Pinpoint the cell where the given text exists, returning its [x, y] midpoint coordinate. 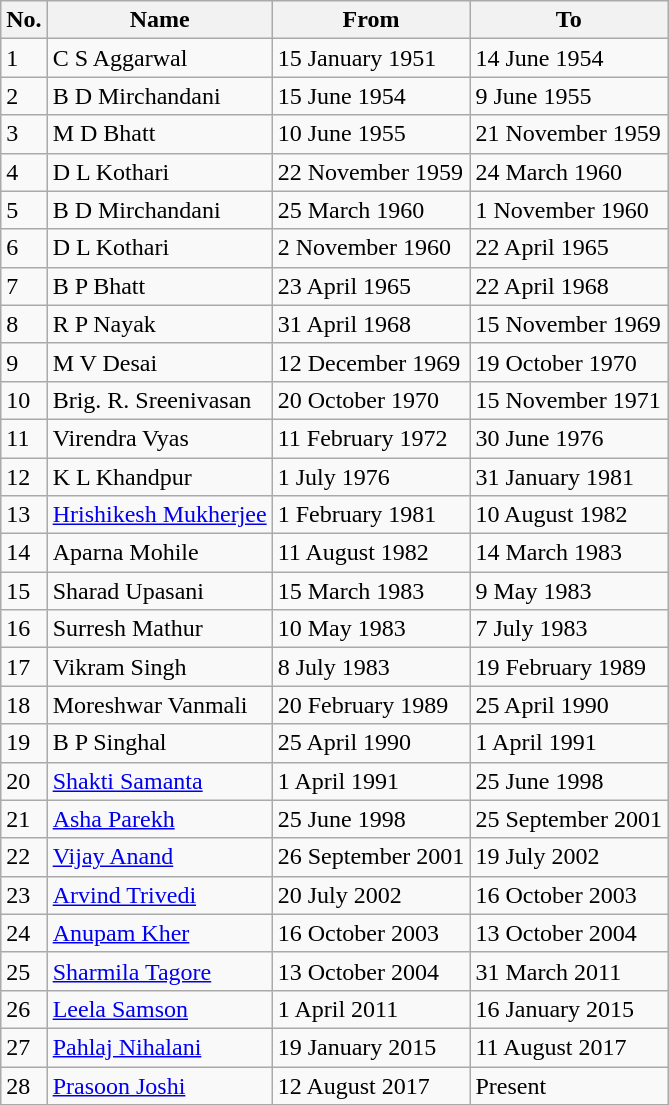
12 December 1969 [371, 362]
1 July 1976 [371, 477]
17 [24, 667]
Brig. R. Sreenivasan [160, 400]
22 November 1959 [371, 172]
10 [24, 400]
28 [24, 1085]
19 [24, 743]
11 August 1982 [371, 553]
11 February 1972 [371, 438]
25 March 1960 [371, 210]
M D Bhatt [160, 134]
16 [24, 629]
5 [24, 210]
3 [24, 134]
24 [24, 933]
27 [24, 1047]
18 [24, 705]
Prasoon Joshi [160, 1085]
25 September 2001 [569, 819]
19 February 1989 [569, 667]
No. [24, 20]
Anupam Kher [160, 933]
15 November 1969 [569, 324]
15 January 1951 [371, 58]
8 July 1983 [371, 667]
C S Aggarwal [160, 58]
13 [24, 515]
Virendra Vyas [160, 438]
6 [24, 248]
31 March 2011 [569, 971]
23 April 1965 [371, 286]
15 March 1983 [371, 591]
15 June 1954 [371, 96]
Asha Parekh [160, 819]
22 [24, 857]
2 [24, 96]
21 [24, 819]
7 [24, 286]
11 [24, 438]
12 August 2017 [371, 1085]
14 [24, 553]
1 February 1981 [371, 515]
30 June 1976 [569, 438]
25 [24, 971]
Present [569, 1085]
15 [24, 591]
Pahlaj Nihalani [160, 1047]
19 January 2015 [371, 1047]
Arvind Trivedi [160, 895]
8 [24, 324]
24 March 1960 [569, 172]
4 [24, 172]
16 January 2015 [569, 1009]
15 November 1971 [569, 400]
22 April 1965 [569, 248]
11 August 2017 [569, 1047]
R P Nayak [160, 324]
19 October 1970 [569, 362]
Hrishikesh Mukherjee [160, 515]
10 May 1983 [371, 629]
B P Bhatt [160, 286]
26 September 2001 [371, 857]
20 July 2002 [371, 895]
31 January 1981 [569, 477]
Surresh Mathur [160, 629]
21 November 1959 [569, 134]
K L Khandpur [160, 477]
Moreshwar Vanmali [160, 705]
14 June 1954 [569, 58]
26 [24, 1009]
20 [24, 781]
1 April 2011 [371, 1009]
10 June 1955 [371, 134]
1 November 1960 [569, 210]
20 October 1970 [371, 400]
12 [24, 477]
14 March 1983 [569, 553]
9 May 1983 [569, 591]
31 April 1968 [371, 324]
To [569, 20]
Vikram Singh [160, 667]
9 [24, 362]
22 April 1968 [569, 286]
23 [24, 895]
Shakti Samanta [160, 781]
Sharad Upasani [160, 591]
Vijay Anand [160, 857]
2 November 1960 [371, 248]
10 August 1982 [569, 515]
20 February 1989 [371, 705]
Sharmila Tagore [160, 971]
From [371, 20]
1 [24, 58]
7 July 1983 [569, 629]
B P Singhal [160, 743]
M V Desai [160, 362]
9 June 1955 [569, 96]
Name [160, 20]
Leela Samson [160, 1009]
19 July 2002 [569, 857]
Aparna Mohile [160, 553]
